Return the [X, Y] coordinate for the center point of the cell that contains the specified text.  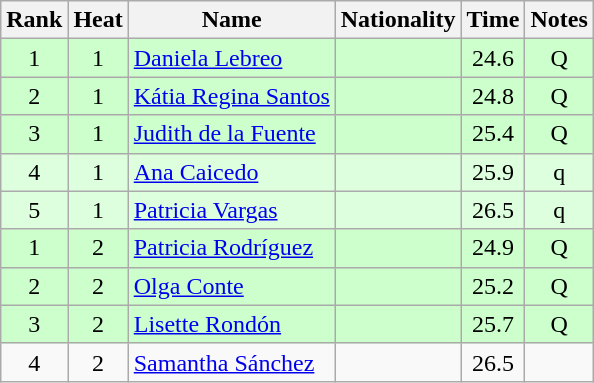
25.7 [493, 324]
Notes [559, 20]
5 [34, 210]
24.6 [493, 58]
Name [232, 20]
24.9 [493, 248]
Nationality [398, 20]
Olga Conte [232, 286]
24.8 [493, 96]
Patricia Vargas [232, 210]
Patricia Rodríguez [232, 248]
Kátia Regina Santos [232, 96]
25.4 [493, 134]
25.9 [493, 172]
25.2 [493, 286]
Samantha Sánchez [232, 362]
Rank [34, 20]
Time [493, 20]
Lisette Rondón [232, 324]
Daniela Lebreo [232, 58]
Ana Caicedo [232, 172]
Judith de la Fuente [232, 134]
Heat [98, 20]
